Determine the (X, Y) coordinate at the center of the cell enclosing the given text.  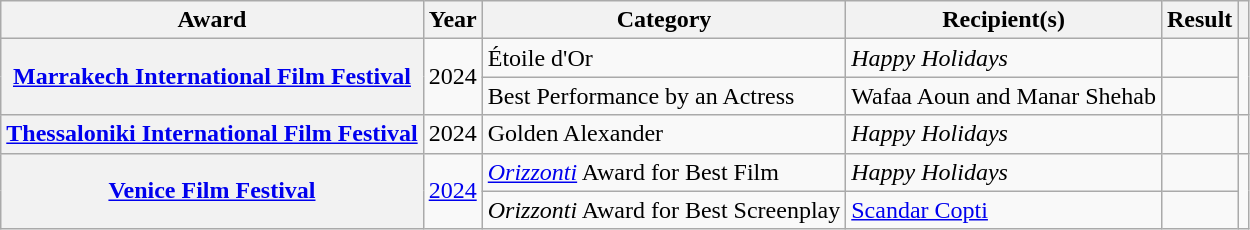
Étoile d'Or (664, 58)
Year (452, 20)
Venice Film Festival (212, 191)
Recipient(s) (1004, 20)
Golden Alexander (664, 134)
Scandar Copti (1004, 210)
Marrakech International Film Festival (212, 77)
Orizzonti Award for Best Screenplay (664, 210)
Award (212, 20)
Category (664, 20)
Thessaloniki International Film Festival (212, 134)
Wafaa Aoun and Manar Shehab (1004, 96)
Best Performance by an Actress (664, 96)
Orizzonti Award for Best Film (664, 172)
Result (1199, 20)
